Determine the [X, Y] coordinate at the center of the cell enclosing the given text.  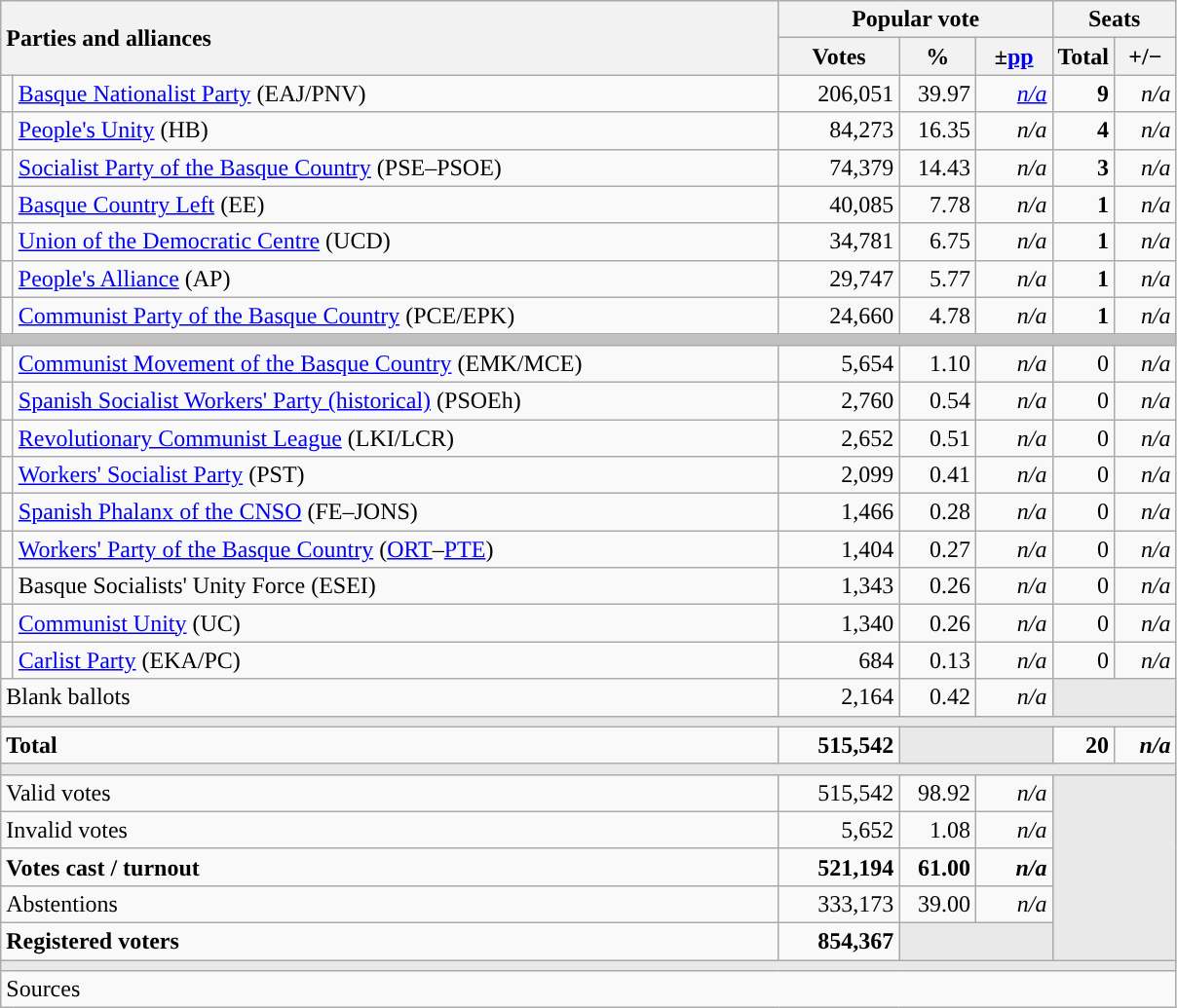
0.41 [937, 475]
2,164 [839, 697]
Carlist Party (EKA/PC) [396, 660]
Socialist Party of the Basque Country (PSE–PSOE) [396, 168]
5,654 [839, 363]
74,379 [839, 168]
Popular vote [916, 19]
0.13 [937, 660]
% [937, 56]
Abstentions [390, 904]
1.08 [937, 830]
684 [839, 660]
±pp [1013, 56]
Workers' Socialist Party (PST) [396, 475]
1.10 [937, 363]
9 [1083, 93]
Valid votes [390, 793]
Basque Socialists' Unity Force (ESEI) [396, 586]
Seats [1115, 19]
Workers' Party of the Basque Country (ORT–PTE) [396, 549]
333,173 [839, 904]
3 [1083, 168]
2,652 [839, 437]
0.28 [937, 512]
2,760 [839, 400]
61.00 [937, 867]
40,085 [839, 205]
Revolutionary Communist League (LKI/LCR) [396, 437]
39.97 [937, 93]
98.92 [937, 793]
5,652 [839, 830]
0.51 [937, 437]
People's Alliance (AP) [396, 279]
14.43 [937, 168]
Communist Unity (UC) [396, 623]
16.35 [937, 131]
Union of the Democratic Centre (UCD) [396, 242]
4.78 [937, 316]
1,404 [839, 549]
Basque Nationalist Party (EAJ/PNV) [396, 93]
7.78 [937, 205]
34,781 [839, 242]
206,051 [839, 93]
Blank ballots [390, 697]
0.27 [937, 549]
Parties and alliances [390, 38]
1,343 [839, 586]
People's Unity (HB) [396, 131]
2,099 [839, 475]
Votes cast / turnout [390, 867]
854,367 [839, 941]
20 [1083, 745]
Spanish Socialist Workers' Party (historical) (PSOEh) [396, 400]
Registered voters [390, 941]
29,747 [839, 279]
4 [1083, 131]
24,660 [839, 316]
Spanish Phalanx of the CNSO (FE–JONS) [396, 512]
Basque Country Left (EE) [396, 205]
6.75 [937, 242]
1,466 [839, 512]
1,340 [839, 623]
84,273 [839, 131]
Communist Movement of the Basque Country (EMK/MCE) [396, 363]
0.54 [937, 400]
Communist Party of the Basque Country (PCE/EPK) [396, 316]
521,194 [839, 867]
0.42 [937, 697]
Sources [588, 989]
Votes [839, 56]
Invalid votes [390, 830]
5.77 [937, 279]
39.00 [937, 904]
+/− [1146, 56]
